Scan for the cell matching the given text and deliver its [X, Y] coordinate at center. 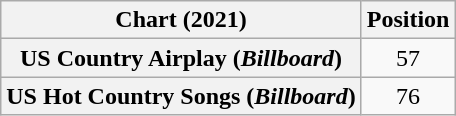
US Country Airplay (Billboard) [181, 58]
Chart (2021) [181, 20]
US Hot Country Songs (Billboard) [181, 96]
57 [408, 58]
Position [408, 20]
76 [408, 96]
